For the text-containing cell, return its midpoint in (X, Y) coordinate format. 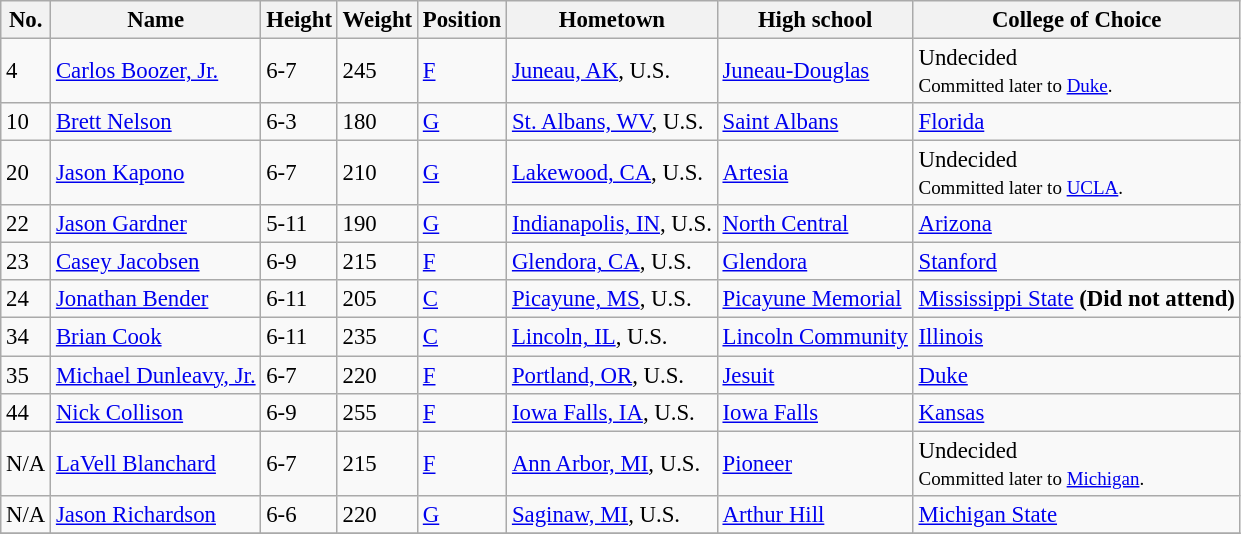
Glendora, CA, U.S. (612, 262)
Michael Dunleavy, Jr. (156, 375)
235 (377, 337)
Juneau-Douglas (815, 72)
Weight (377, 20)
UndecidedCommitted later to Duke. (1076, 72)
Hometown (612, 20)
Illinois (1076, 337)
Saginaw, MI, U.S. (612, 514)
Ann Arbor, MI, U.S. (612, 464)
Stanford (1076, 262)
Picayune Memorial (815, 299)
210 (377, 174)
Carlos Boozer, Jr. (156, 72)
Position (462, 20)
Kansas (1076, 412)
255 (377, 412)
Lakewood, CA, U.S. (612, 174)
Iowa Falls (815, 412)
Pioneer (815, 464)
Florida (1076, 122)
Arthur Hill (815, 514)
Jason Gardner (156, 224)
High school (815, 20)
Artesia (815, 174)
Saint Albans (815, 122)
190 (377, 224)
Brian Cook (156, 337)
Jonathan Bender (156, 299)
5-11 (299, 224)
Jason Richardson (156, 514)
Iowa Falls, IA, U.S. (612, 412)
Height (299, 20)
No. (26, 20)
Jason Kapono (156, 174)
Arizona (1076, 224)
St. Albans, WV, U.S. (612, 122)
Jesuit (815, 375)
Michigan State (1076, 514)
UndecidedCommitted later to UCLA. (1076, 174)
20 (26, 174)
24 (26, 299)
22 (26, 224)
Picayune, MS, U.S. (612, 299)
180 (377, 122)
Lincoln Community (815, 337)
UndecidedCommitted later to Michigan. (1076, 464)
Portland, OR, U.S. (612, 375)
Nick Collison (156, 412)
North Central (815, 224)
35 (26, 375)
Name (156, 20)
Duke (1076, 375)
LaVell Blanchard (156, 464)
Lincoln, IL, U.S. (612, 337)
245 (377, 72)
Glendora (815, 262)
205 (377, 299)
Juneau, AK, U.S. (612, 72)
Indianapolis, IN, U.S. (612, 224)
6-3 (299, 122)
Casey Jacobsen (156, 262)
4 (26, 72)
44 (26, 412)
23 (26, 262)
College of Choice (1076, 20)
Mississippi State (Did not attend) (1076, 299)
6-6 (299, 514)
34 (26, 337)
Brett Nelson (156, 122)
10 (26, 122)
